Return (x, y) of the center of cell containing provided text 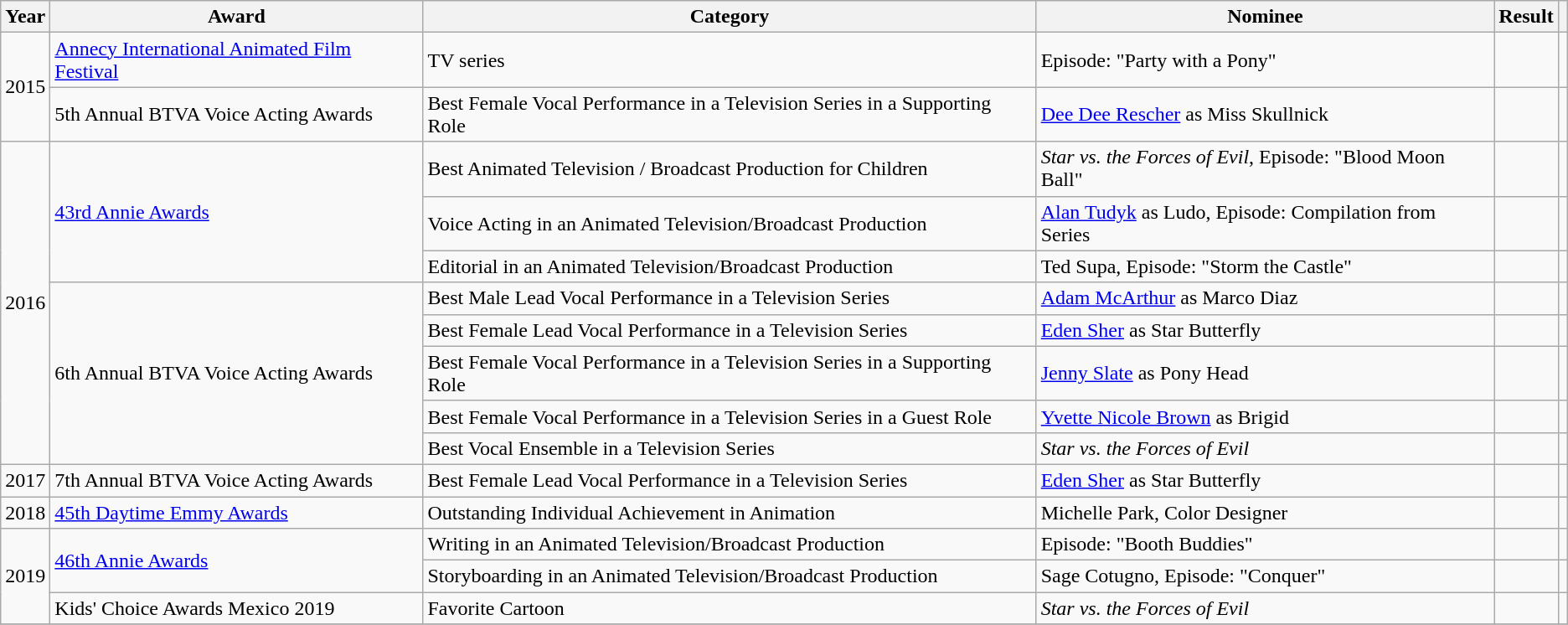
Award (236, 17)
Dee Dee Rescher as Miss Skullnick (1265, 114)
TV series (730, 60)
Sage Cotugno, Episode: "Conquer" (1265, 576)
Result (1526, 17)
2015 (25, 87)
Best Animated Television / Broadcast Production for Children (730, 169)
Editorial in an Animated Television/Broadcast Production (730, 266)
2018 (25, 512)
7th Annual BTVA Voice Acting Awards (236, 480)
6th Annual BTVA Voice Acting Awards (236, 374)
2016 (25, 303)
46th Annie Awards (236, 560)
Best Male Lead Vocal Performance in a Television Series (730, 298)
Category (730, 17)
Voice Acting in an Animated Television/Broadcast Production (730, 223)
Star vs. the Forces of Evil, Episode: "Blood Moon Ball" (1265, 169)
2017 (25, 480)
Storyboarding in an Animated Television/Broadcast Production (730, 576)
Michelle Park, Color Designer (1265, 512)
43rd Annie Awards (236, 212)
Jenny Slate as Pony Head (1265, 374)
Outstanding Individual Achievement in Animation (730, 512)
Best Vocal Ensemble in a Television Series (730, 448)
Annecy International Animated Film Festival (236, 60)
Nominee (1265, 17)
2019 (25, 576)
Yvette Nicole Brown as Brigid (1265, 416)
5th Annual BTVA Voice Acting Awards (236, 114)
Ted Supa, Episode: "Storm the Castle" (1265, 266)
Writing in an Animated Television/Broadcast Production (730, 545)
Best Female Vocal Performance in a Television Series in a Guest Role (730, 416)
Year (25, 17)
Kids' Choice Awards Mexico 2019 (236, 608)
45th Daytime Emmy Awards (236, 512)
Favorite Cartoon (730, 608)
Adam McArthur as Marco Diaz (1265, 298)
Episode: "Party with a Pony" (1265, 60)
Alan Tudyk as Ludo, Episode: Compilation from Series (1265, 223)
Episode: "Booth Buddies" (1265, 545)
